Detect which cell encompasses the target text, then output its [X, Y] center coordinate. 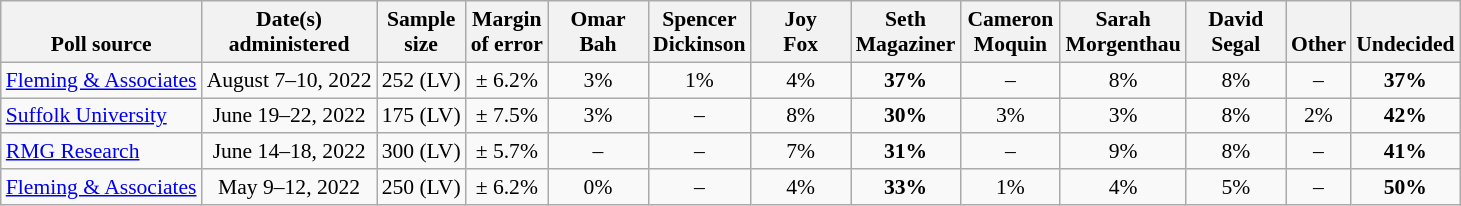
Poll source [102, 32]
7% [801, 152]
± 7.5% [507, 116]
0% [598, 187]
30% [906, 116]
Undecided [1405, 32]
SpencerDickinson [700, 32]
2% [1318, 116]
June 19–22, 2022 [290, 116]
Marginof error [507, 32]
Suffolk University [102, 116]
May 9–12, 2022 [290, 187]
31% [906, 152]
DavidSegal [1236, 32]
June 14–18, 2022 [290, 152]
JoyFox [801, 32]
50% [1405, 187]
SarahMorgenthau [1122, 32]
August 7–10, 2022 [290, 80]
± 5.7% [507, 152]
250 (LV) [422, 187]
OmarBah [598, 32]
33% [906, 187]
Other [1318, 32]
41% [1405, 152]
252 (LV) [422, 80]
9% [1122, 152]
Samplesize [422, 32]
Date(s)administered [290, 32]
175 (LV) [422, 116]
300 (LV) [422, 152]
5% [1236, 187]
42% [1405, 116]
SethMagaziner [906, 32]
CameronMoquin [1010, 32]
RMG Research [102, 152]
